Capture the cell that displays the provided text and extract its (X, Y) central coordinate. 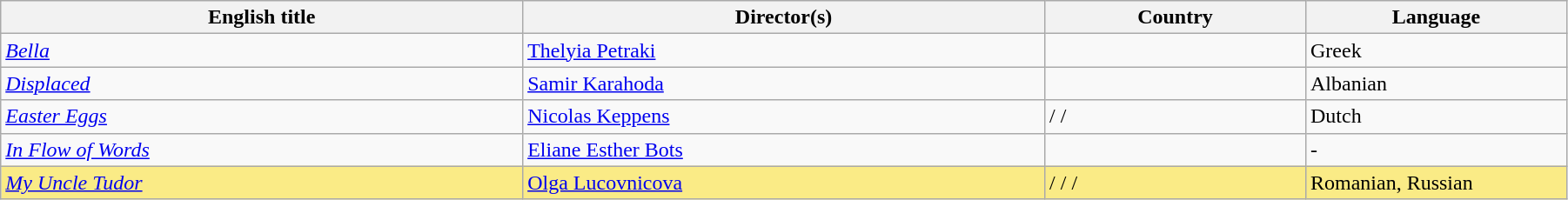
- (1436, 150)
Easter Eggs (262, 117)
Country (1176, 17)
Greek (1436, 50)
/ / (1176, 117)
Olga Lucovnicova (784, 183)
/ / / (1176, 183)
Albanian (1436, 83)
English title (262, 17)
Director(s) (784, 17)
Displaced (262, 83)
My Uncle Tudor (262, 183)
Dutch (1436, 117)
Romanian, Russian (1436, 183)
In Flow of Words (262, 150)
Nicolas Keppens (784, 117)
Language (1436, 17)
Thelyia Petraki (784, 50)
Eliane Esther Bots (784, 150)
Samir Karahoda (784, 83)
Bella (262, 50)
